Capture the cell that displays the provided text and extract its (X, Y) central coordinate. 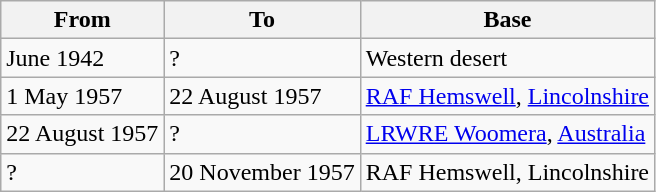
LRWRE Woomera, Australia (507, 134)
20 November 1957 (262, 172)
June 1942 (82, 58)
From (82, 20)
Base (507, 20)
Western desert (507, 58)
To (262, 20)
1 May 1957 (82, 96)
